Output the (X, Y) coordinate of the center of the cell containing the given text.  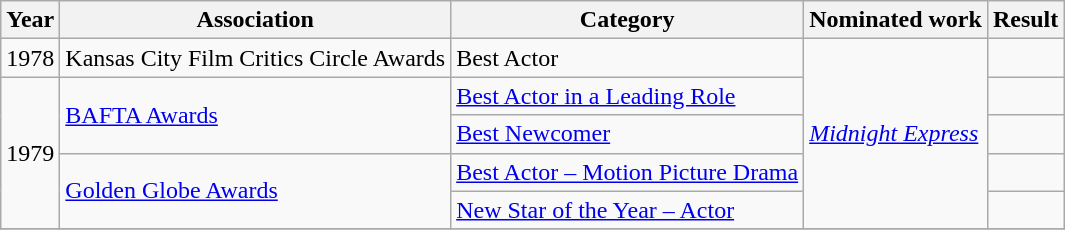
Year (30, 20)
BAFTA Awards (256, 115)
Kansas City Film Critics Circle Awards (256, 58)
New Star of the Year – Actor (628, 210)
1979 (30, 153)
Category (628, 20)
Best Newcomer (628, 134)
Golden Globe Awards (256, 191)
Nominated work (896, 20)
1978 (30, 58)
Association (256, 20)
Result (1025, 20)
Midnight Express (896, 134)
Best Actor in a Leading Role (628, 96)
Best Actor – Motion Picture Drama (628, 172)
Best Actor (628, 58)
